Scan for the cell matching the given text and deliver its (X, Y) coordinate at center. 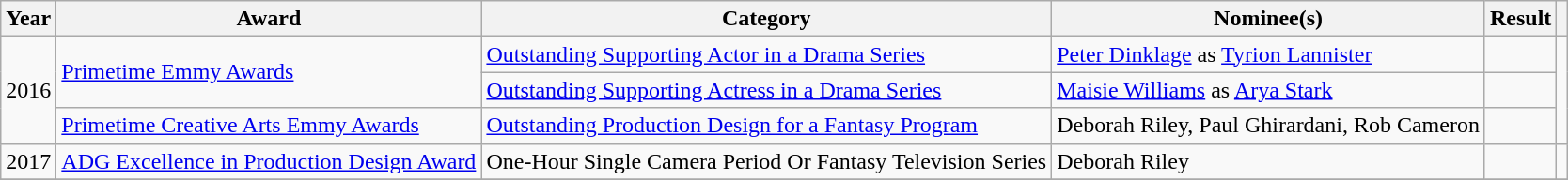
Outstanding Production Design for a Fantasy Program (767, 126)
Primetime Emmy Awards (269, 72)
Category (767, 19)
Award (269, 19)
One-Hour Single Camera Period Or Fantasy Television Series (767, 161)
Result (1520, 19)
2017 (28, 161)
ADG Excellence in Production Design Award (269, 161)
Outstanding Supporting Actress in a Drama Series (767, 90)
Deborah Riley, Paul Ghirardani, Rob Cameron (1269, 126)
Peter Dinklage as Tyrion Lannister (1269, 54)
2016 (28, 90)
Deborah Riley (1269, 161)
Outstanding Supporting Actor in a Drama Series (767, 54)
Nominee(s) (1269, 19)
Primetime Creative Arts Emmy Awards (269, 126)
Maisie Williams as Arya Stark (1269, 90)
Year (28, 19)
